Return (x, y) of the center of cell containing provided text 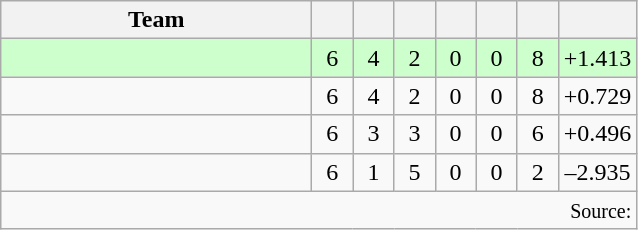
Source: (319, 210)
–2.935 (598, 172)
1 (374, 172)
Team (156, 20)
5 (414, 172)
+0.496 (598, 134)
+1.413 (598, 58)
+0.729 (598, 96)
